Extract the [x, y] coordinate from the center of the cell holding the provided text.  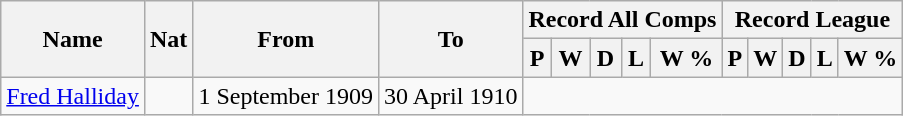
From [286, 39]
Record All Comps [622, 20]
30 April 1910 [451, 96]
1 September 1909 [286, 96]
Record League [812, 20]
Fred Halliday [73, 96]
To [451, 39]
Nat [168, 39]
Name [73, 39]
